For the text-containing cell, return its midpoint in (X, Y) coordinate format. 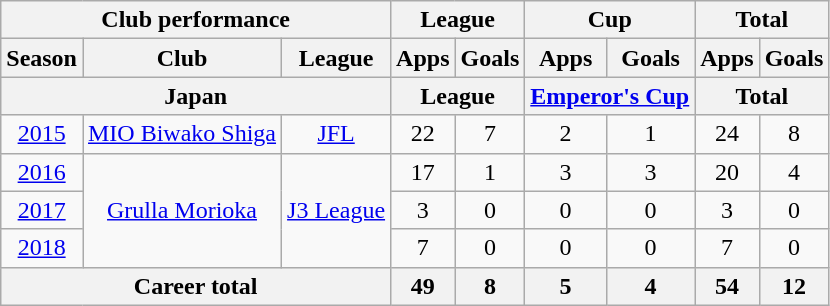
Club performance (196, 20)
49 (423, 286)
2 (566, 134)
2015 (42, 134)
Season (42, 58)
24 (727, 134)
Club (182, 58)
J3 League (336, 210)
12 (794, 286)
22 (423, 134)
54 (727, 286)
MIO Biwako Shiga (182, 134)
Grulla Morioka (182, 210)
Japan (196, 96)
20 (727, 172)
JFL (336, 134)
5 (566, 286)
2017 (42, 210)
2018 (42, 248)
17 (423, 172)
Cup (610, 20)
2016 (42, 172)
Emperor's Cup (610, 96)
Career total (196, 286)
